Scan for the cell matching the given text and deliver its (x, y) coordinate at center. 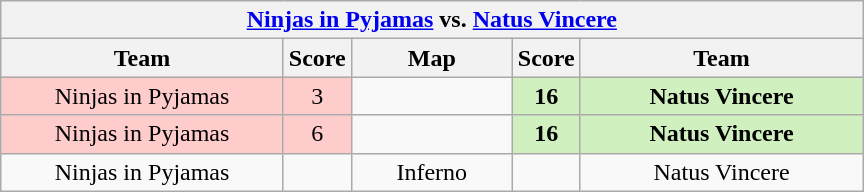
Inferno (432, 172)
Ninjas in Pyjamas vs. Natus Vincere (432, 20)
6 (317, 134)
Map (432, 58)
3 (317, 96)
